From the cell containing the given text, extract its center point as [X, Y] coordinate. 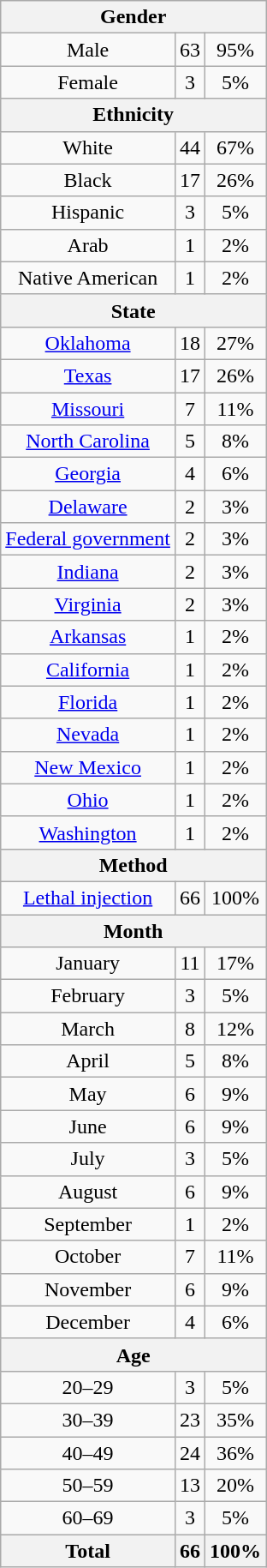
July [88, 1159]
Federal government [88, 539]
13 [190, 1486]
Ohio [88, 800]
Delaware [88, 507]
18 [190, 343]
Native American [88, 278]
New Mexico [88, 767]
North Carolina [88, 442]
August [88, 1192]
Gender [133, 17]
12% [234, 1029]
Age [133, 1355]
95% [234, 50]
Virginia [88, 604]
20–29 [88, 1387]
April [88, 1061]
January [88, 964]
44 [190, 147]
Arkansas [88, 637]
March [88, 1029]
63 [190, 50]
20% [234, 1486]
Indiana [88, 572]
Male [88, 50]
27% [234, 343]
35% [234, 1420]
May [88, 1094]
Total [88, 1551]
Lethal injection [88, 898]
November [88, 1289]
June [88, 1126]
Nevada [88, 735]
Missouri [88, 409]
40–49 [88, 1453]
Georgia [88, 474]
Hispanic [88, 213]
Ethnicity [133, 115]
White [88, 147]
23 [190, 1420]
36% [234, 1453]
State [133, 310]
17% [234, 964]
Arab [88, 245]
Method [133, 865]
December [88, 1322]
60–69 [88, 1518]
Texas [88, 375]
September [88, 1224]
California [88, 670]
50–59 [88, 1486]
8 [190, 1029]
October [88, 1257]
February [88, 996]
Washington [88, 832]
Black [88, 180]
Oklahoma [88, 343]
30–39 [88, 1420]
24 [190, 1453]
Florida [88, 702]
Female [88, 82]
Month [133, 930]
67% [234, 147]
11 [190, 964]
